Provide the [x, y] coordinate of the cell's center where the given text is located.  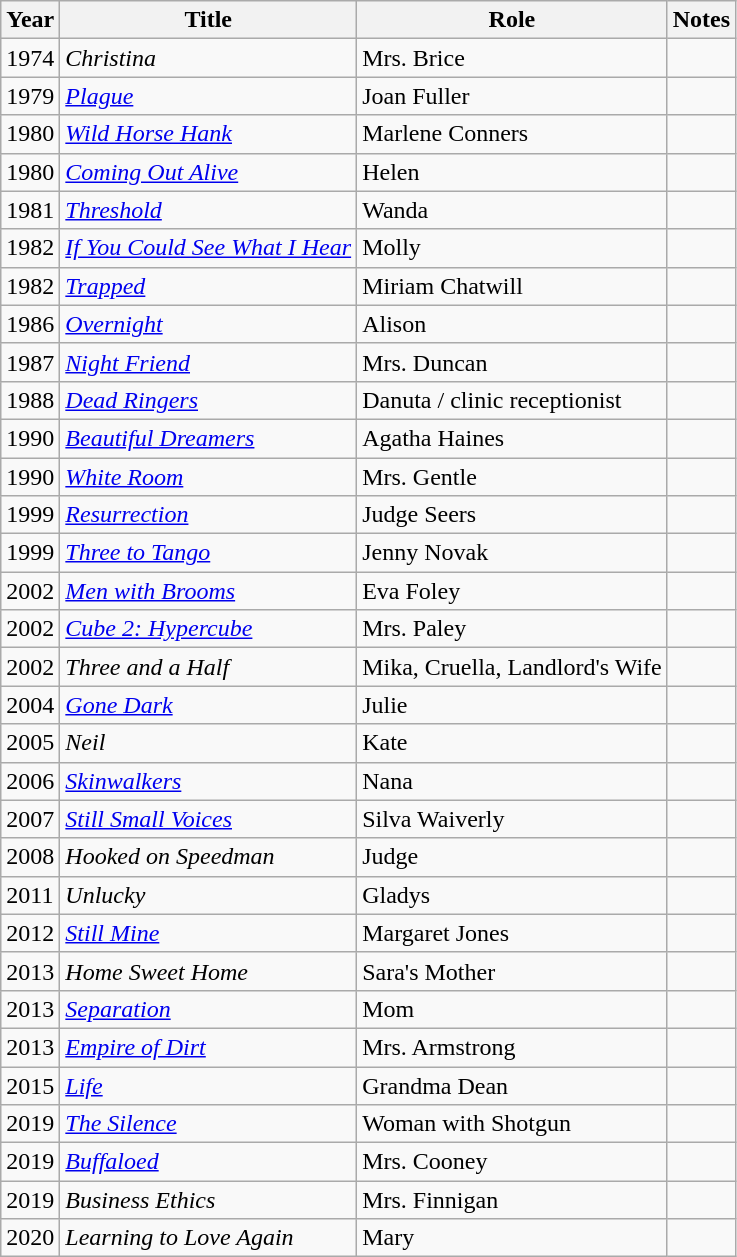
1979 [30, 96]
Beautiful Dreamers [208, 438]
Jenny Novak [512, 553]
1988 [30, 400]
Silva Waiverly [512, 819]
Agatha Haines [512, 438]
Still Small Voices [208, 819]
Kate [512, 743]
Mrs. Armstrong [512, 1047]
Woman with Shotgun [512, 1124]
Title [208, 20]
Sara's Mother [512, 971]
2012 [30, 933]
Mika, Cruella, Landlord's Wife [512, 667]
Judge [512, 857]
Nana [512, 781]
Cube 2: Hypercube [208, 629]
Danuta / clinic receptionist [512, 400]
If You Could See What I Hear [208, 248]
Empire of Dirt [208, 1047]
Separation [208, 1009]
Alison [512, 324]
Grandma Dean [512, 1085]
Marlene Conners [512, 134]
Miriam Chatwill [512, 286]
Men with Brooms [208, 591]
Life [208, 1085]
Business Ethics [208, 1200]
Mrs. Duncan [512, 362]
Joan Fuller [512, 96]
Mrs. Brice [512, 58]
1986 [30, 324]
Wanda [512, 210]
Wild Horse Hank [208, 134]
Neil [208, 743]
2015 [30, 1085]
The Silence [208, 1124]
2007 [30, 819]
Judge Seers [512, 515]
Overnight [208, 324]
Resurrection [208, 515]
Julie [512, 705]
2011 [30, 895]
Mom [512, 1009]
Mrs. Gentle [512, 477]
Gladys [512, 895]
2004 [30, 705]
Home Sweet Home [208, 971]
2020 [30, 1238]
Coming Out Alive [208, 172]
Skinwalkers [208, 781]
White Room [208, 477]
Christina [208, 58]
Year [30, 20]
Buffaloed [208, 1162]
2008 [30, 857]
1981 [30, 210]
Threshold [208, 210]
Plague [208, 96]
2006 [30, 781]
Role [512, 20]
1974 [30, 58]
Helen [512, 172]
Mrs. Paley [512, 629]
Molly [512, 248]
Trapped [208, 286]
Unlucky [208, 895]
Three to Tango [208, 553]
Mrs. Finnigan [512, 1200]
Mrs. Cooney [512, 1162]
Notes [701, 20]
1987 [30, 362]
Three and a Half [208, 667]
Gone Dark [208, 705]
Learning to Love Again [208, 1238]
Night Friend [208, 362]
Hooked on Speedman [208, 857]
2005 [30, 743]
Dead Ringers [208, 400]
Mary [512, 1238]
Eva Foley [512, 591]
Still Mine [208, 933]
Margaret Jones [512, 933]
